Scan for the cell matching the given text and deliver its [x, y] coordinate at center. 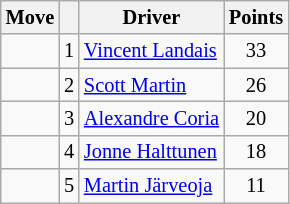
3 [69, 118]
5 [69, 186]
26 [256, 85]
Alexandre Coria [152, 118]
11 [256, 186]
Driver [152, 17]
Points [256, 17]
Scott Martin [152, 85]
Move [30, 17]
18 [256, 152]
Martin Järveoja [152, 186]
20 [256, 118]
Vincent Landais [152, 51]
4 [69, 152]
Jonne Halttunen [152, 152]
2 [69, 85]
33 [256, 51]
1 [69, 51]
